Extract the [x, y] coordinate from the center of the cell holding the provided text.  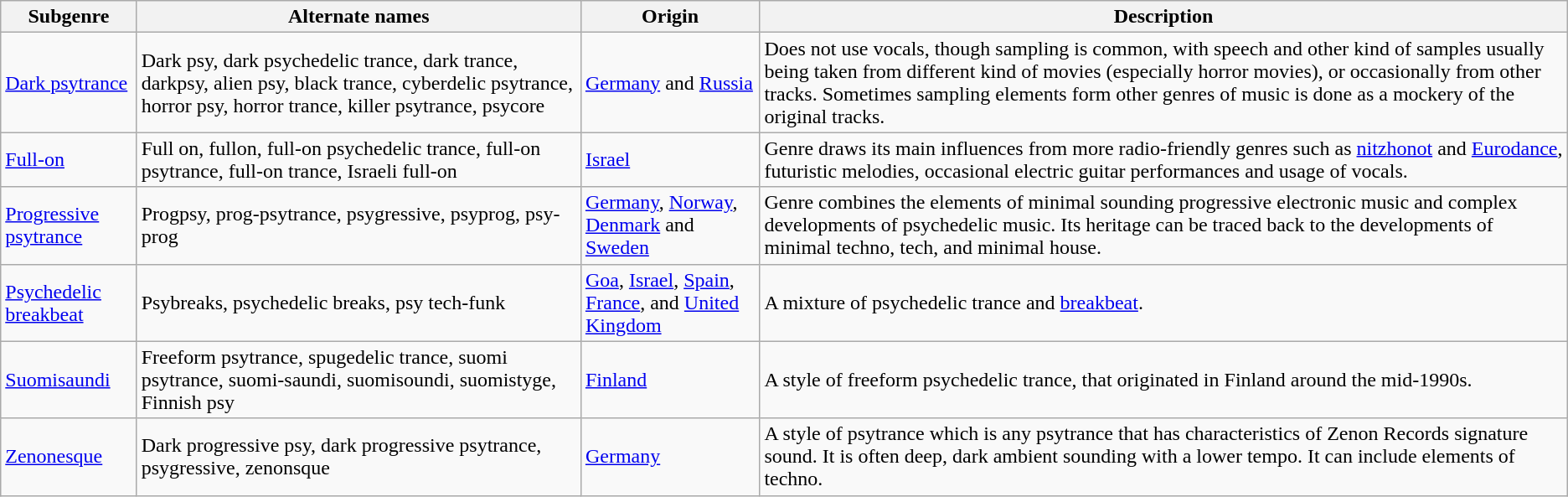
Origin [670, 17]
Psybreaks, psychedelic breaks, psy tech-funk [358, 303]
Description [1163, 17]
Progressive psytrance [69, 225]
Subgenre [69, 17]
A style of freeform psychedelic trance, that originated in Finland around the mid-1990s. [1163, 380]
Full on, fullon, full-on psychedelic trance, full-on psytrance, full-on trance, Israeli full-on [358, 159]
Zenonesque [69, 457]
Germany, Norway, Denmark and Sweden [670, 225]
Goa, Israel, Spain, France, and United Kingdom [670, 303]
Dark progressive psy, dark progressive psytrance, psygressive, zenonsque [358, 457]
Psychedelic breakbeat [69, 303]
Dark psytrance [69, 82]
Finland [670, 380]
Suomisaundi [69, 380]
Germany and Russia [670, 82]
Progpsy, prog-psytrance, psygressive, psyprog, psy-prog [358, 225]
A mixture of psychedelic trance and breakbeat. [1163, 303]
Freeform psytrance, spugedelic trance, suomi psytrance, suomi-saundi, suomisoundi, suomistyge, Finnish psy [358, 380]
Full-on [69, 159]
Germany [670, 457]
Israel [670, 159]
Alternate names [358, 17]
